Find where the given text appears and provide that cell's center as [x, y] coordinate. 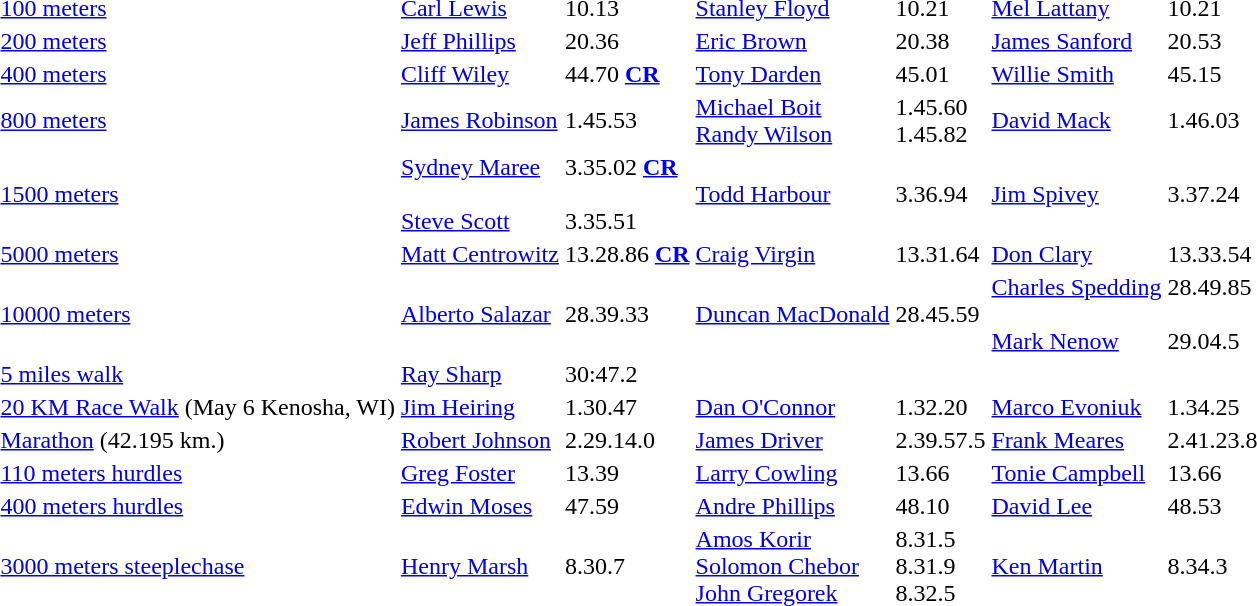
2.29.14.0 [627, 440]
James Sanford [1076, 41]
45.01 [940, 74]
Michael Boit Randy Wilson [792, 120]
28.39.33 [627, 314]
Larry Cowling [792, 473]
Duncan MacDonald [792, 314]
Jeff Phillips [480, 41]
2.39.57.5 [940, 440]
Charles SpeddingMark Nenow [1076, 314]
Marco Evoniuk [1076, 407]
Todd Harbour [792, 194]
Don Clary [1076, 254]
Dan O'Connor [792, 407]
Jim Spivey [1076, 194]
Craig Virgin [792, 254]
James Robinson [480, 120]
Greg Foster [480, 473]
28.45.59 [940, 314]
1.45.53 [627, 120]
13.31.64 [940, 254]
13.66 [940, 473]
1.32.20 [940, 407]
Matt Centrowitz [480, 254]
13.28.86 CR [627, 254]
Tonie Campbell [1076, 473]
Alberto Salazar [480, 314]
3.35.02 CR3.35.51 [627, 194]
Andre Phillips [792, 506]
David Mack [1076, 120]
David Lee [1076, 506]
3.36.94 [940, 194]
47.59 [627, 506]
20.38 [940, 41]
48.10 [940, 506]
Cliff Wiley [480, 74]
13.39 [627, 473]
Ray Sharp [480, 374]
Robert Johnson [480, 440]
1.45.601.45.82 [940, 120]
James Driver [792, 440]
20.36 [627, 41]
Frank Meares [1076, 440]
30:47.2 [627, 374]
Edwin Moses [480, 506]
1.30.47 [627, 407]
Willie Smith [1076, 74]
Sydney MareeSteve Scott [480, 194]
44.70 CR [627, 74]
Eric Brown [792, 41]
Jim Heiring [480, 407]
Tony Darden [792, 74]
